Scan for the cell matching the given text and deliver its (X, Y) coordinate at center. 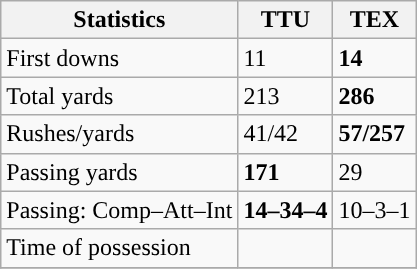
Passing: Comp–Att–Int (120, 210)
14 (374, 58)
14–34–4 (286, 210)
57/257 (374, 134)
Time of possession (120, 248)
First downs (120, 58)
213 (286, 96)
11 (286, 58)
Rushes/yards (120, 134)
41/42 (286, 134)
TTU (286, 20)
286 (374, 96)
Statistics (120, 20)
TEX (374, 20)
Total yards (120, 96)
10–3–1 (374, 210)
171 (286, 172)
29 (374, 172)
Passing yards (120, 172)
